Locate the cell with the specified text and output its (X, Y) center coordinate. 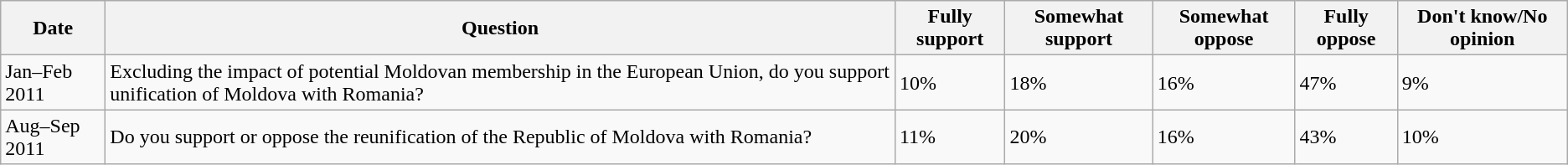
Do you support or oppose the reunification of the Republic of Moldova with Romania? (501, 137)
Aug–Sep 2011 (54, 137)
Fully support (950, 28)
Excluding the impact of potential Moldovan membership in the European Union, do you support unification of Moldova with Romania? (501, 82)
20% (1079, 137)
Don't know/No opinion (1483, 28)
Jan–Feb 2011 (54, 82)
9% (1483, 82)
Question (501, 28)
Date (54, 28)
18% (1079, 82)
11% (950, 137)
43% (1346, 137)
Fully oppose (1346, 28)
Somewhat oppose (1224, 28)
47% (1346, 82)
Somewhat support (1079, 28)
